Provide the [X, Y] coordinate of the cell's center where the given text is located.  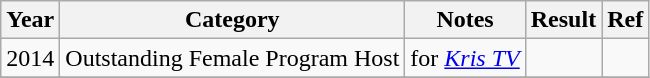
Result [563, 20]
Ref [626, 20]
Outstanding Female Program Host [232, 58]
Category [232, 20]
Year [30, 20]
for Kris TV [465, 58]
2014 [30, 58]
Notes [465, 20]
